Return the (x, y) coordinate for the center point of the cell that contains the specified text.  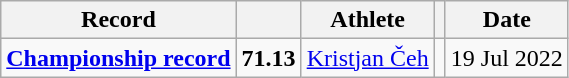
Athlete (368, 20)
Championship record (118, 58)
Date (506, 20)
Record (118, 20)
Kristjan Čeh (368, 58)
19 Jul 2022 (506, 58)
71.13 (268, 58)
